Return the (x, y) coordinate for the center point of the cell that contains the specified text.  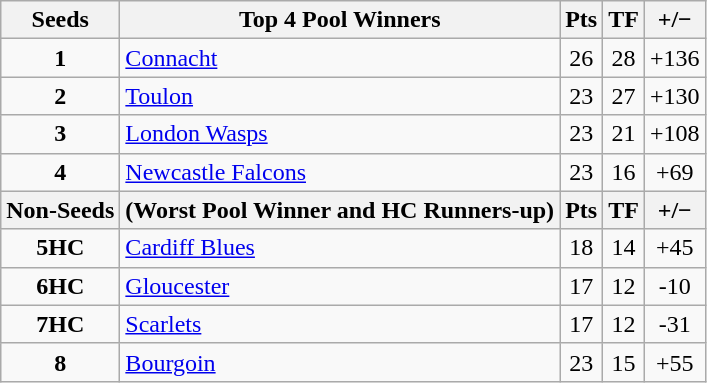
Seeds (60, 20)
+69 (674, 172)
8 (60, 362)
Non-Seeds (60, 210)
+136 (674, 58)
+55 (674, 362)
+130 (674, 96)
Cardiff Blues (340, 248)
1 (60, 58)
Scarlets (340, 324)
Connacht (340, 58)
18 (582, 248)
-10 (674, 286)
14 (624, 248)
4 (60, 172)
3 (60, 134)
Gloucester (340, 286)
2 (60, 96)
Newcastle Falcons (340, 172)
(Worst Pool Winner and HC Runners-up) (340, 210)
Top 4 Pool Winners (340, 20)
5HC (60, 248)
15 (624, 362)
+108 (674, 134)
16 (624, 172)
26 (582, 58)
21 (624, 134)
Toulon (340, 96)
28 (624, 58)
6HC (60, 286)
7HC (60, 324)
-31 (674, 324)
+45 (674, 248)
London Wasps (340, 134)
27 (624, 96)
Bourgoin (340, 362)
